Scan for the cell matching the given text and deliver its [X, Y] coordinate at center. 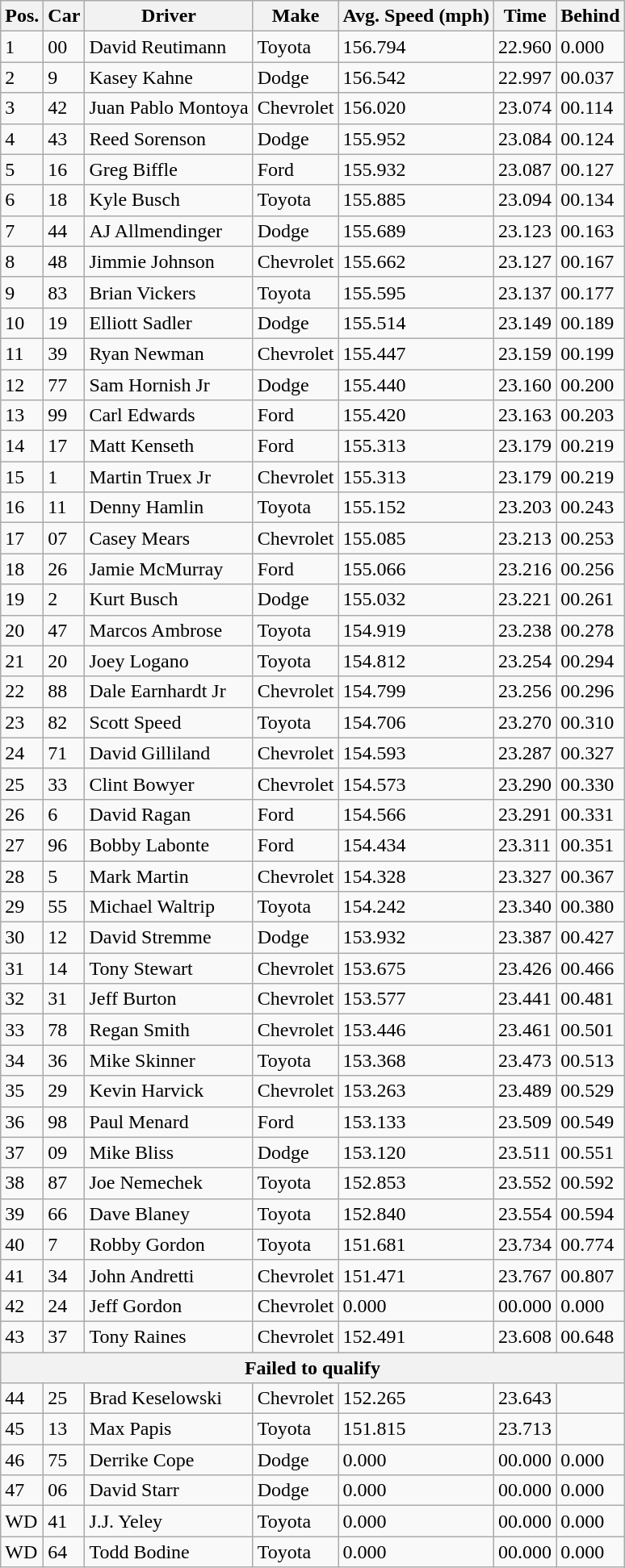
71 [65, 753]
David Stremme [169, 938]
23.311 [525, 845]
154.799 [417, 692]
23.734 [525, 1244]
Martin Truex Jr [169, 477]
Derrike Cope [169, 1460]
Elliott Sadler [169, 323]
156.794 [417, 47]
00.331 [590, 814]
00.261 [590, 600]
00.177 [590, 292]
00.296 [590, 692]
00.163 [590, 231]
Kurt Busch [169, 600]
99 [65, 416]
Paul Menard [169, 1122]
23.387 [525, 938]
00.327 [590, 753]
Jimmie Johnson [169, 261]
23.094 [525, 200]
88 [65, 692]
154.706 [417, 722]
23.213 [525, 538]
Joey Logano [169, 661]
Scott Speed [169, 722]
98 [65, 1122]
28 [23, 876]
27 [23, 845]
Juan Pablo Montoya [169, 108]
00.189 [590, 323]
Bobby Labonte [169, 845]
00.481 [590, 999]
Time [525, 16]
Jeff Burton [169, 999]
00.551 [590, 1152]
23.441 [525, 999]
00.592 [590, 1183]
00.114 [590, 108]
23.127 [525, 261]
96 [65, 845]
154.919 [417, 630]
Reed Sorenson [169, 139]
00.037 [590, 77]
Driver [169, 16]
155.066 [417, 569]
154.242 [417, 907]
155.085 [417, 538]
153.120 [417, 1152]
Ryan Newman [169, 353]
00 [65, 47]
Avg. Speed (mph) [417, 16]
Kyle Busch [169, 200]
Joe Nemechek [169, 1183]
23.327 [525, 876]
82 [65, 722]
00.466 [590, 968]
07 [65, 538]
153.932 [417, 938]
Jamie McMurray [169, 569]
Dave Blaney [169, 1214]
00.294 [590, 661]
152.840 [417, 1214]
153.675 [417, 968]
00.501 [590, 1030]
00.124 [590, 139]
23.203 [525, 508]
23.160 [525, 385]
154.434 [417, 845]
154.573 [417, 784]
00.351 [590, 845]
Kevin Harvick [169, 1091]
23.489 [525, 1091]
David Ragan [169, 814]
23.509 [525, 1122]
23.291 [525, 814]
154.328 [417, 876]
Failed to qualify [312, 1368]
00.256 [590, 569]
155.689 [417, 231]
23.074 [525, 108]
23.552 [525, 1183]
23.554 [525, 1214]
23.163 [525, 416]
22 [23, 692]
Regan Smith [169, 1030]
23.290 [525, 784]
00.330 [590, 784]
66 [65, 1214]
153.446 [417, 1030]
23.159 [525, 353]
Mike Skinner [169, 1060]
00.807 [590, 1275]
J.J. Yeley [169, 1521]
154.593 [417, 753]
Marcos Ambrose [169, 630]
152.265 [417, 1399]
23.473 [525, 1060]
155.420 [417, 416]
155.952 [417, 139]
Michael Waltrip [169, 907]
Pos. [23, 16]
151.815 [417, 1429]
Mike Bliss [169, 1152]
35 [23, 1091]
155.885 [417, 200]
8 [23, 261]
00.427 [590, 938]
Clint Bowyer [169, 784]
155.662 [417, 261]
15 [23, 477]
Casey Mears [169, 538]
00.648 [590, 1336]
23.123 [525, 231]
30 [23, 938]
45 [23, 1429]
155.152 [417, 508]
Mark Martin [169, 876]
23.287 [525, 753]
78 [65, 1030]
00.167 [590, 261]
00.529 [590, 1091]
David Gilliland [169, 753]
Car [65, 16]
23.461 [525, 1030]
00.513 [590, 1060]
Sam Hornish Jr [169, 385]
00.253 [590, 538]
87 [65, 1183]
Denny Hamlin [169, 508]
Make [296, 16]
23.238 [525, 630]
3 [23, 108]
00.200 [590, 385]
00.367 [590, 876]
10 [23, 323]
David Reutimann [169, 47]
153.133 [417, 1122]
23.137 [525, 292]
00.127 [590, 169]
22.960 [525, 47]
23.084 [525, 139]
22.997 [525, 77]
23.256 [525, 692]
151.681 [417, 1244]
David Starr [169, 1491]
00.549 [590, 1122]
Jeff Gordon [169, 1306]
23.608 [525, 1336]
00.243 [590, 508]
156.020 [417, 108]
23.511 [525, 1152]
Carl Edwards [169, 416]
23.254 [525, 661]
21 [23, 661]
38 [23, 1183]
153.577 [417, 999]
Todd Bodine [169, 1552]
AJ Allmendinger [169, 231]
55 [65, 907]
23.270 [525, 722]
155.595 [417, 292]
23.426 [525, 968]
153.263 [417, 1091]
64 [65, 1552]
155.032 [417, 600]
4 [23, 139]
Behind [590, 16]
00.199 [590, 353]
152.491 [417, 1336]
151.471 [417, 1275]
155.932 [417, 169]
Kasey Kahne [169, 77]
00.203 [590, 416]
00.774 [590, 1244]
Tony Stewart [169, 968]
John Andretti [169, 1275]
23.713 [525, 1429]
83 [65, 292]
155.447 [417, 353]
154.566 [417, 814]
00.594 [590, 1214]
152.853 [417, 1183]
Greg Biffle [169, 169]
23.149 [525, 323]
32 [23, 999]
Brian Vickers [169, 292]
00.134 [590, 200]
23.087 [525, 169]
23.221 [525, 600]
77 [65, 385]
Matt Kenseth [169, 446]
75 [65, 1460]
153.368 [417, 1060]
Max Papis [169, 1429]
154.812 [417, 661]
Dale Earnhardt Jr [169, 692]
Robby Gordon [169, 1244]
06 [65, 1491]
156.542 [417, 77]
00.310 [590, 722]
46 [23, 1460]
23.216 [525, 569]
23.340 [525, 907]
155.440 [417, 385]
09 [65, 1152]
Tony Raines [169, 1336]
23.767 [525, 1275]
40 [23, 1244]
23 [23, 722]
155.514 [417, 323]
Brad Keselowski [169, 1399]
00.380 [590, 907]
00.278 [590, 630]
23.643 [525, 1399]
48 [65, 261]
